From the cell containing the given text, extract its center point as (x, y) coordinate. 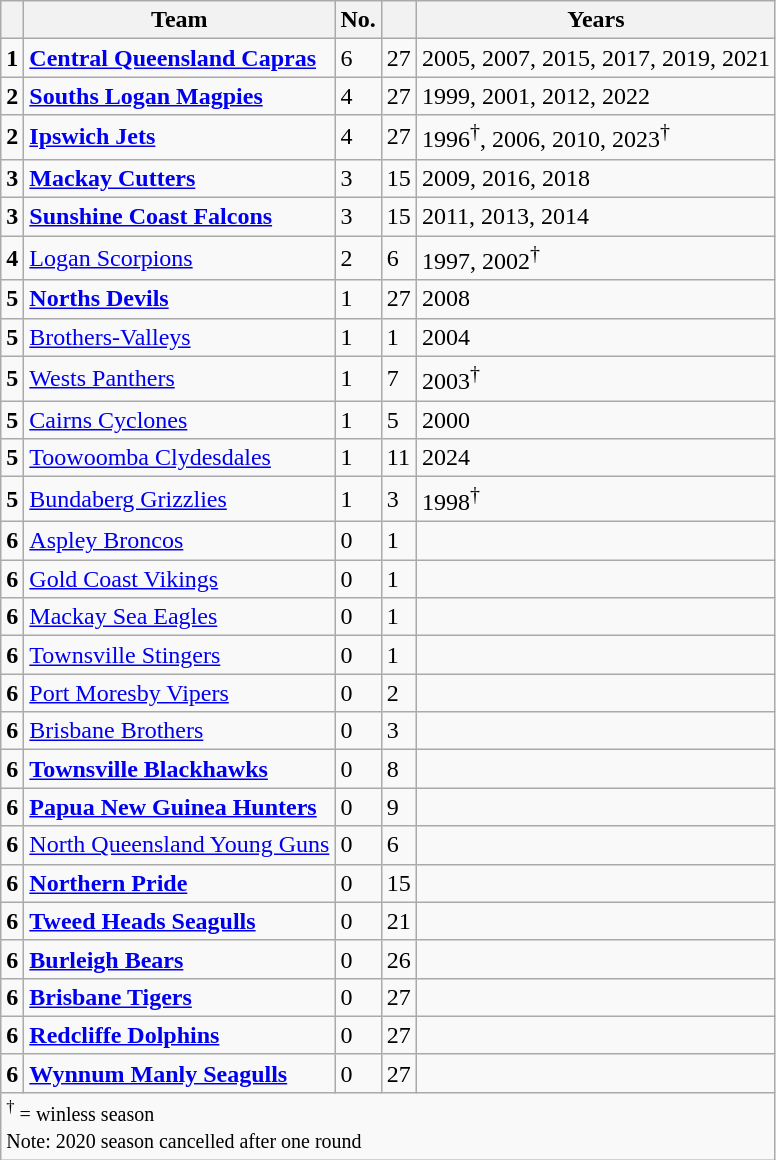
2000 (596, 420)
Mackay Sea Eagles (180, 617)
2003† (596, 378)
2009, 2016, 2018 (596, 178)
North Queensland Young Guns (180, 845)
Bundaberg Grizzlies (180, 500)
2024 (596, 458)
2011, 2013, 2014 (596, 217)
Brisbane Brothers (180, 731)
11 (398, 458)
Sunshine Coast Falcons (180, 217)
Northern Pride (180, 883)
Logan Scorpions (180, 258)
Aspley Broncos (180, 541)
21 (398, 921)
Years (596, 20)
Brisbane Tigers (180, 997)
Toowoomba Clydesdales (180, 458)
2005, 2007, 2015, 2017, 2019, 2021 (596, 58)
Tweed Heads Seagulls (180, 921)
Gold Coast Vikings (180, 579)
Wynnum Manly Seagulls (180, 1073)
Central Queensland Capras (180, 58)
Brothers-Valleys (180, 337)
9 (398, 807)
No. (358, 20)
1999, 2001, 2012, 2022 (596, 96)
Redcliffe Dolphins (180, 1035)
7 (398, 378)
Team (180, 20)
26 (398, 959)
Port Moresby Vipers (180, 693)
Townsville Stingers (180, 655)
Burleigh Bears (180, 959)
8 (398, 769)
1998† (596, 500)
1997, 2002† (596, 258)
Townsville Blackhawks (180, 769)
Papua New Guinea Hunters (180, 807)
† = winless seasonNote: 2020 season cancelled after one round (388, 1126)
Norths Devils (180, 299)
Mackay Cutters (180, 178)
Ipswich Jets (180, 138)
Cairns Cyclones (180, 420)
Souths Logan Magpies (180, 96)
2004 (596, 337)
1996†, 2006, 2010, 2023† (596, 138)
Wests Panthers (180, 378)
2008 (596, 299)
